Provide the [x, y] coordinate of the cell's center where the given text is located.  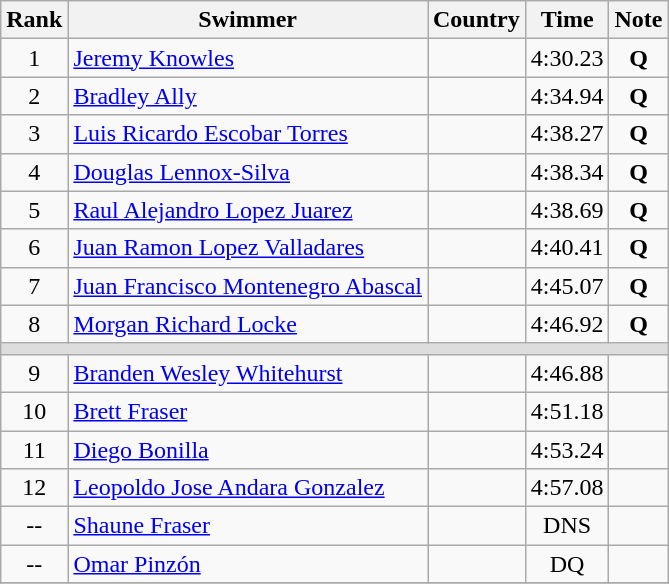
10 [34, 411]
4:40.41 [567, 248]
Omar Pinzón [248, 564]
Brett Fraser [248, 411]
4:46.92 [567, 324]
4:38.27 [567, 134]
1 [34, 58]
4:53.24 [567, 449]
Bradley Ally [248, 96]
4:34.94 [567, 96]
4:51.18 [567, 411]
5 [34, 210]
Raul Alejandro Lopez Juarez [248, 210]
Branden Wesley Whitehurst [248, 373]
Country [477, 20]
Note [638, 20]
12 [34, 488]
4:46.88 [567, 373]
4:38.34 [567, 172]
Rank [34, 20]
4:45.07 [567, 286]
Luis Ricardo Escobar Torres [248, 134]
Douglas Lennox-Silva [248, 172]
11 [34, 449]
4:30.23 [567, 58]
Swimmer [248, 20]
4:57.08 [567, 488]
Jeremy Knowles [248, 58]
7 [34, 286]
Leopoldo Jose Andara Gonzalez [248, 488]
6 [34, 248]
Morgan Richard Locke [248, 324]
Juan Ramon Lopez Valladares [248, 248]
Shaune Fraser [248, 526]
Diego Bonilla [248, 449]
8 [34, 324]
DNS [567, 526]
Juan Francisco Montenegro Abascal [248, 286]
Time [567, 20]
DQ [567, 564]
2 [34, 96]
4 [34, 172]
4:38.69 [567, 210]
3 [34, 134]
9 [34, 373]
